Output the (x, y) coordinate of the center of the cell containing the given text.  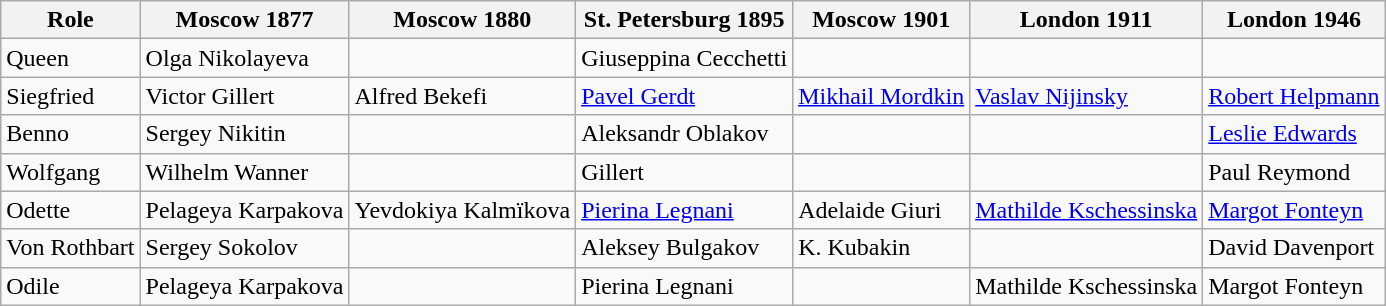
Vaslav Nijinsky (1086, 96)
Alfred Bekefi (462, 96)
Von Rothbart (70, 248)
Sergey Nikitin (244, 134)
Benno (70, 134)
St. Petersburg 1895 (684, 20)
Odile (70, 286)
Gillert (684, 172)
Queen (70, 58)
Giuseppina Cecchetti (684, 58)
Moscow 1901 (882, 20)
Role (70, 20)
Wolfgang (70, 172)
Olga Nikolayeva (244, 58)
Wilhelm Wanner (244, 172)
Sergey Sokolov (244, 248)
London 1911 (1086, 20)
Yevdokiya Kalmїkova (462, 210)
Adelaide Giuri (882, 210)
Aleksey Bulgakov (684, 248)
K. Kubakin (882, 248)
Moscow 1877 (244, 20)
Robert Helpmann (1294, 96)
Aleksandr Oblakov (684, 134)
Leslie Edwards (1294, 134)
David Davenport (1294, 248)
Mikhail Mordkin (882, 96)
London 1946 (1294, 20)
Victor Gillert (244, 96)
Paul Reymond (1294, 172)
Pavel Gerdt (684, 96)
Moscow 1880 (462, 20)
Odette (70, 210)
Siegfried (70, 96)
